Locate the cell with the specified text and output its [X, Y] center coordinate. 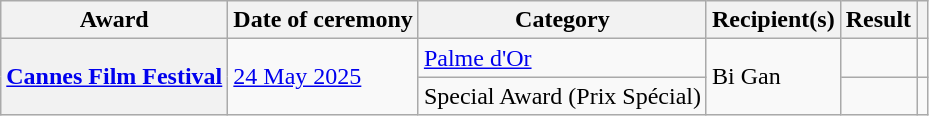
Award [114, 20]
Special Award (Prix Spécial) [562, 96]
24 May 2025 [324, 77]
Palme d'Or [562, 58]
Date of ceremony [324, 20]
Result [878, 20]
Recipient(s) [773, 20]
Category [562, 20]
Cannes Film Festival [114, 77]
Bi Gan [773, 77]
